Extract the [X, Y] coordinate from the center of the cell holding the provided text.  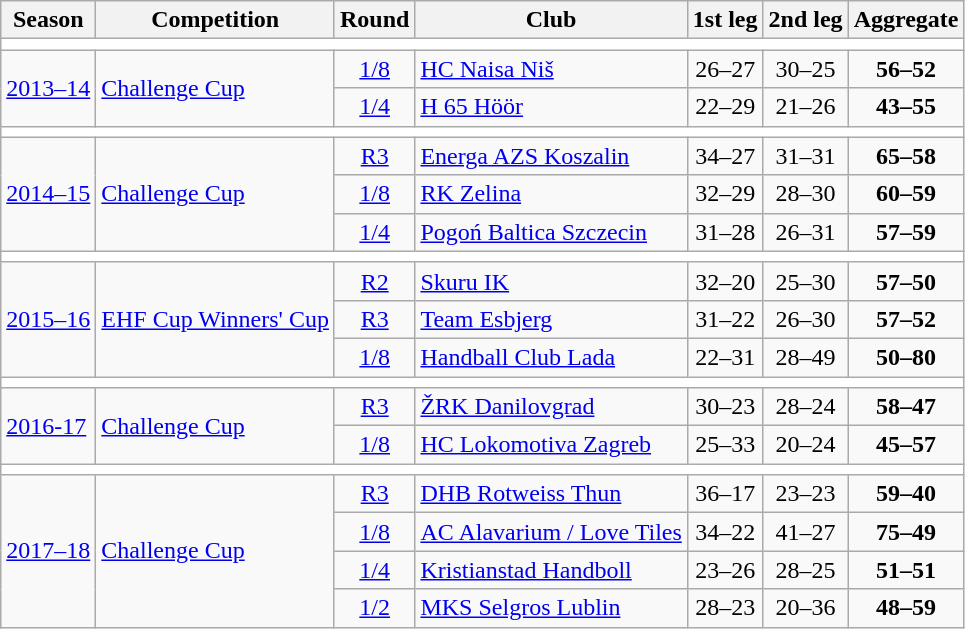
MKS Selgros Lublin [551, 608]
34–22 [725, 532]
26–27 [725, 69]
22–29 [725, 107]
1st leg [725, 20]
60–59 [906, 194]
59–40 [906, 494]
Kristianstad Handboll [551, 570]
H 65 Höör [551, 107]
57–59 [906, 232]
28–49 [806, 357]
Round [374, 20]
32–29 [725, 194]
31–31 [806, 156]
Pogoń Baltica Szczecin [551, 232]
23–26 [725, 570]
2013–14 [48, 88]
30–25 [806, 69]
ŽRK Danilovgrad [551, 407]
25–30 [806, 281]
48–59 [906, 608]
Season [48, 20]
34–27 [725, 156]
2015–16 [48, 319]
EHF Cup Winners' Cup [216, 319]
51–51 [906, 570]
50–80 [906, 357]
Handball Club Lada [551, 357]
2014–15 [48, 194]
41–27 [806, 532]
23–23 [806, 494]
75–49 [906, 532]
1/2 [374, 608]
RK Zelina [551, 194]
21–26 [806, 107]
30–23 [725, 407]
Aggregate [906, 20]
57–50 [906, 281]
2017–18 [48, 551]
28–30 [806, 194]
20–36 [806, 608]
AC Alavarium / Love Tiles [551, 532]
57–52 [906, 319]
HC Naisa Niš [551, 69]
Skuru IK [551, 281]
Competition [216, 20]
22–31 [725, 357]
28–25 [806, 570]
28–23 [725, 608]
36–17 [725, 494]
43–55 [906, 107]
Team Esbjerg [551, 319]
56–52 [906, 69]
Club [551, 20]
HC Lokomotiva Zagreb [551, 445]
2016-17 [48, 426]
DHB Rotweiss Thun [551, 494]
32–20 [725, 281]
28–24 [806, 407]
26–31 [806, 232]
58–47 [906, 407]
25–33 [725, 445]
R2 [374, 281]
20–24 [806, 445]
31–22 [725, 319]
2nd leg [806, 20]
26–30 [806, 319]
31–28 [725, 232]
45–57 [906, 445]
Energa AZS Koszalin [551, 156]
65–58 [906, 156]
